Detect which cell encompasses the target text, then output its (X, Y) center coordinate. 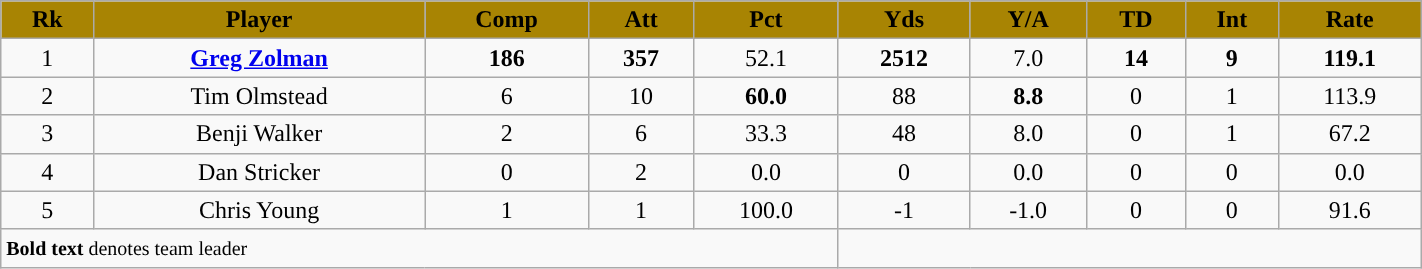
14 (1136, 58)
60.0 (766, 96)
100.0 (766, 210)
9 (1232, 58)
10 (642, 96)
Comp (507, 20)
Pct (766, 20)
113.9 (1350, 96)
Dan Stricker (260, 172)
48 (904, 134)
7.0 (1028, 58)
-1 (904, 210)
Bold text denotes team leader (420, 248)
52.1 (766, 58)
5 (48, 210)
Yds (904, 20)
88 (904, 96)
Greg Zolman (260, 58)
Rate (1350, 20)
Y/A (1028, 20)
3 (48, 134)
33.3 (766, 134)
67.2 (1350, 134)
Att (642, 20)
119.1 (1350, 58)
TD (1136, 20)
8.8 (1028, 96)
186 (507, 58)
2512 (904, 58)
91.6 (1350, 210)
Chris Young (260, 210)
Player (260, 20)
-1.0 (1028, 210)
Tim Olmstead (260, 96)
4 (48, 172)
8.0 (1028, 134)
Int (1232, 20)
Benji Walker (260, 134)
357 (642, 58)
Rk (48, 20)
